Output the (X, Y) coordinate of the center of the cell containing the given text.  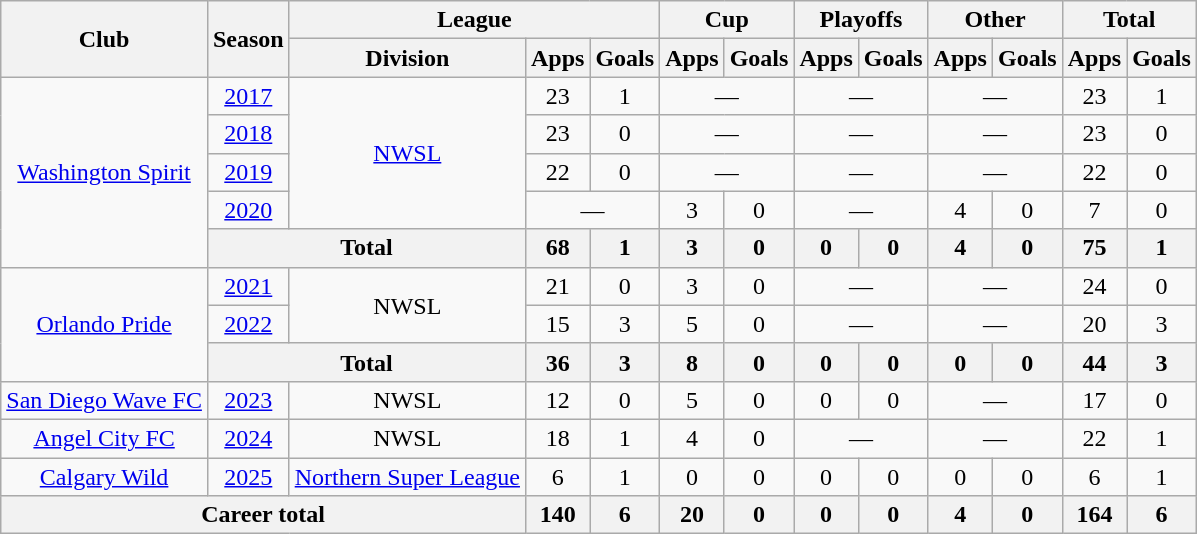
8 (692, 362)
Northern Super League (407, 477)
2021 (248, 286)
44 (1094, 362)
2019 (248, 172)
Playoffs (861, 20)
12 (557, 400)
Club (104, 39)
7 (1094, 210)
2018 (248, 134)
2022 (248, 324)
Angel City FC (104, 438)
Season (248, 39)
36 (557, 362)
2020 (248, 210)
Other (995, 20)
San Diego Wave FC (104, 400)
League (474, 20)
Career total (264, 515)
2024 (248, 438)
68 (557, 248)
Cup (727, 20)
Washington Spirit (104, 172)
140 (557, 515)
164 (1094, 515)
75 (1094, 248)
Orlando Pride (104, 324)
2017 (248, 96)
Division (407, 58)
18 (557, 438)
15 (557, 324)
24 (1094, 286)
21 (557, 286)
Calgary Wild (104, 477)
17 (1094, 400)
2023 (248, 400)
2025 (248, 477)
